Extract the (X, Y) coordinate from the center of the cell holding the provided text.  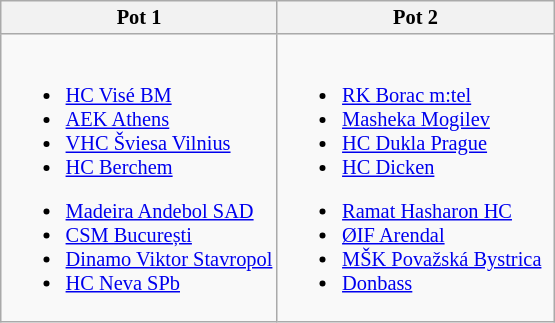
RK Borac m:tel Masheka Mogilev HC Dukla Prague HC Dicken Ramat Hasharon HC ØIF Arendal MŠK Považská Bystrica Donbass (415, 178)
HC Visé BM AEK Athens VHC Šviesa Vilnius HC Berchem Madeira Andebol SAD CSM București Dinamo Viktor Stavropol HC Neva SPb (139, 178)
Pot 2 (415, 17)
Pot 1 (139, 17)
